Pinpoint the cell where the given text exists, returning its (x, y) midpoint coordinate. 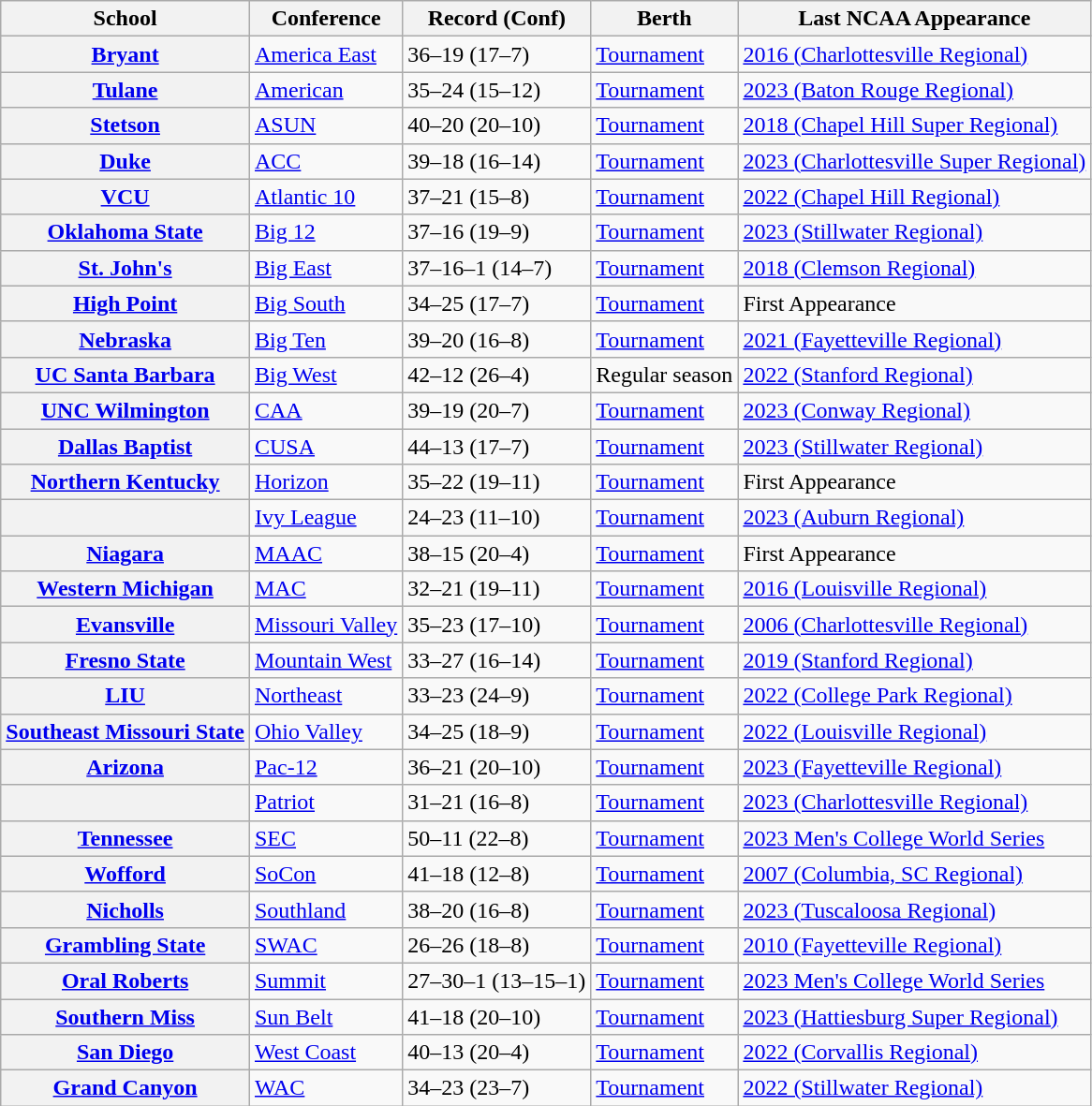
West Coast (326, 1053)
41–18 (20–10) (496, 1016)
Regular season (665, 375)
St. John's (125, 268)
LIU (125, 696)
VCU (125, 197)
Patriot (326, 803)
34–25 (17–7) (496, 303)
34–25 (18–9) (496, 731)
2016 (Charlottesville Regional) (914, 54)
Big Ten (326, 339)
Dallas Baptist (125, 447)
Mountain West (326, 660)
Missouri Valley (326, 625)
40–13 (20–4) (496, 1053)
Atlantic 10 (326, 197)
MAAC (326, 553)
ASUN (326, 125)
Pac-12 (326, 767)
America East (326, 54)
2021 (Fayetteville Regional) (914, 339)
24–23 (11–10) (496, 518)
Tennessee (125, 838)
39–19 (20–7) (496, 410)
50–11 (22–8) (496, 838)
37–16–1 (14–7) (496, 268)
American (326, 90)
Big West (326, 375)
Summit (326, 981)
Nebraska (125, 339)
UC Santa Barbara (125, 375)
MAC (326, 589)
2010 (Fayetteville Regional) (914, 945)
Southern Miss (125, 1016)
Oral Roberts (125, 981)
39–20 (16–8) (496, 339)
2019 (Stanford Regional) (914, 660)
Southeast Missouri State (125, 731)
2022 (Louisville Regional) (914, 731)
2018 (Chapel Hill Super Regional) (914, 125)
SoCon (326, 874)
High Point (125, 303)
33–23 (24–9) (496, 696)
42–12 (26–4) (496, 375)
Bryant (125, 54)
Ohio Valley (326, 731)
41–18 (12–8) (496, 874)
Southland (326, 909)
38–15 (20–4) (496, 553)
Berth (665, 19)
40–20 (20–10) (496, 125)
27–30–1 (13–15–1) (496, 981)
2006 (Charlottesville Regional) (914, 625)
WAC (326, 1088)
Big 12 (326, 232)
Record (Conf) (496, 19)
San Diego (125, 1053)
2007 (Columbia, SC Regional) (914, 874)
2022 (College Park Regional) (914, 696)
36–21 (20–10) (496, 767)
Wofford (125, 874)
2022 (Corvallis Regional) (914, 1053)
Western Michigan (125, 589)
32–21 (19–11) (496, 589)
Grand Canyon (125, 1088)
Horizon (326, 482)
35–24 (15–12) (496, 90)
School (125, 19)
34–23 (23–7) (496, 1088)
35–23 (17–10) (496, 625)
2022 (Stillwater Regional) (914, 1088)
Nicholls (125, 909)
SEC (326, 838)
2018 (Clemson Regional) (914, 268)
37–16 (19–9) (496, 232)
Stetson (125, 125)
Last NCAA Appearance (914, 19)
Duke (125, 161)
33–27 (16–14) (496, 660)
Arizona (125, 767)
Evansville (125, 625)
2023 (Auburn Regional) (914, 518)
2016 (Louisville Regional) (914, 589)
Northeast (326, 696)
31–21 (16–8) (496, 803)
CUSA (326, 447)
Big South (326, 303)
Fresno State (125, 660)
38–20 (16–8) (496, 909)
UNC Wilmington (125, 410)
2023 (Tuscaloosa Regional) (914, 909)
2023 (Fayetteville Regional) (914, 767)
Ivy League (326, 518)
Niagara (125, 553)
2023 (Conway Regional) (914, 410)
Sun Belt (326, 1016)
2022 (Stanford Regional) (914, 375)
Grambling State (125, 945)
2023 (Charlottesville Super Regional) (914, 161)
2023 (Hattiesburg Super Regional) (914, 1016)
Tulane (125, 90)
Oklahoma State (125, 232)
Big East (326, 268)
Conference (326, 19)
36–19 (17–7) (496, 54)
44–13 (17–7) (496, 447)
2023 (Baton Rouge Regional) (914, 90)
35–22 (19–11) (496, 482)
37–21 (15–8) (496, 197)
39–18 (16–14) (496, 161)
CAA (326, 410)
SWAC (326, 945)
Northern Kentucky (125, 482)
ACC (326, 161)
26–26 (18–8) (496, 945)
2023 (Charlottesville Regional) (914, 803)
2022 (Chapel Hill Regional) (914, 197)
